Locate the cell with the specified text and output its [X, Y] center coordinate. 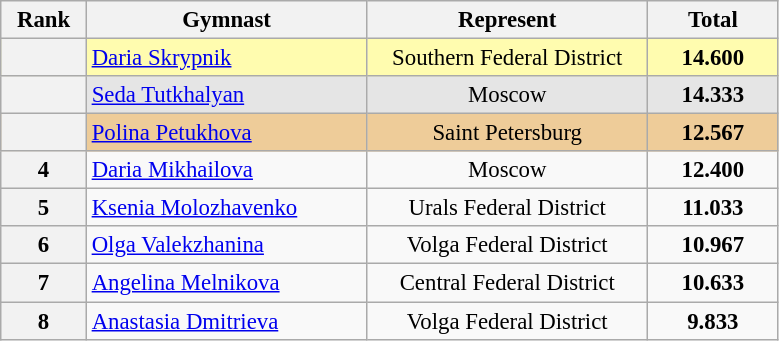
Urals Federal District [508, 208]
8 [44, 321]
10.967 [714, 245]
Gymnast [226, 20]
7 [44, 283]
12.400 [714, 170]
12.567 [714, 133]
10.633 [714, 283]
Daria Mikhailova [226, 170]
Daria Skrypnik [226, 58]
Total [714, 20]
Ksenia Molozhavenko [226, 208]
14.333 [714, 95]
Saint Petersburg [508, 133]
Anastasia Dmitrieva [226, 321]
11.033 [714, 208]
Polina Petukhova [226, 133]
6 [44, 245]
14.600 [714, 58]
4 [44, 170]
Rank [44, 20]
Central Federal District [508, 283]
Olga Valekzhanina [226, 245]
5 [44, 208]
Angelina Melnikova [226, 283]
Southern Federal District [508, 58]
Seda Tutkhalyan [226, 95]
9.833 [714, 321]
Represent [508, 20]
